Identify which cell holds the provided text, then report its (x, y) central coordinate. 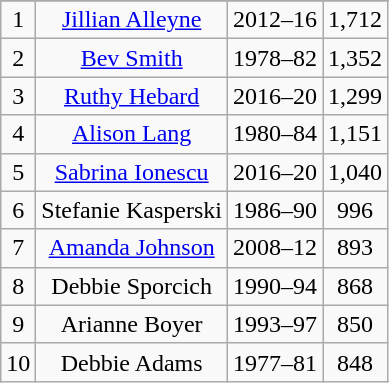
Debbie Sporcich (132, 286)
1,299 (356, 96)
Stefanie Kasperski (132, 210)
868 (356, 286)
2008–12 (274, 248)
1978–82 (274, 58)
Bev Smith (132, 58)
Arianne Boyer (132, 324)
6 (18, 210)
1977–81 (274, 362)
Debbie Adams (132, 362)
1986–90 (274, 210)
848 (356, 362)
1,040 (356, 172)
7 (18, 248)
5 (18, 172)
Jillian Alleyne (132, 20)
Amanda Johnson (132, 248)
893 (356, 248)
4 (18, 134)
1,712 (356, 20)
1990–94 (274, 286)
3 (18, 96)
8 (18, 286)
2012–16 (274, 20)
9 (18, 324)
Alison Lang (132, 134)
1980–84 (274, 134)
850 (356, 324)
10 (18, 362)
Ruthy Hebard (132, 96)
Sabrina Ionescu (132, 172)
2 (18, 58)
996 (356, 210)
1 (18, 20)
1,352 (356, 58)
1993–97 (274, 324)
1,151 (356, 134)
